Find where the given text appears and provide that cell's center as (X, Y) coordinate. 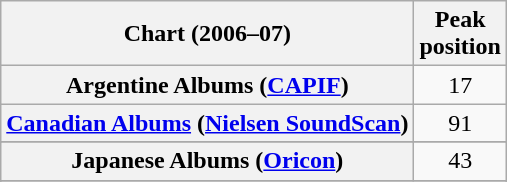
Japanese Albums (Oricon) (208, 161)
Argentine Albums (CAPIF) (208, 85)
Canadian Albums (Nielsen SoundScan) (208, 123)
Peakposition (460, 34)
43 (460, 161)
17 (460, 85)
Chart (2006–07) (208, 34)
91 (460, 123)
